Capture the cell that displays the provided text and extract its [X, Y] central coordinate. 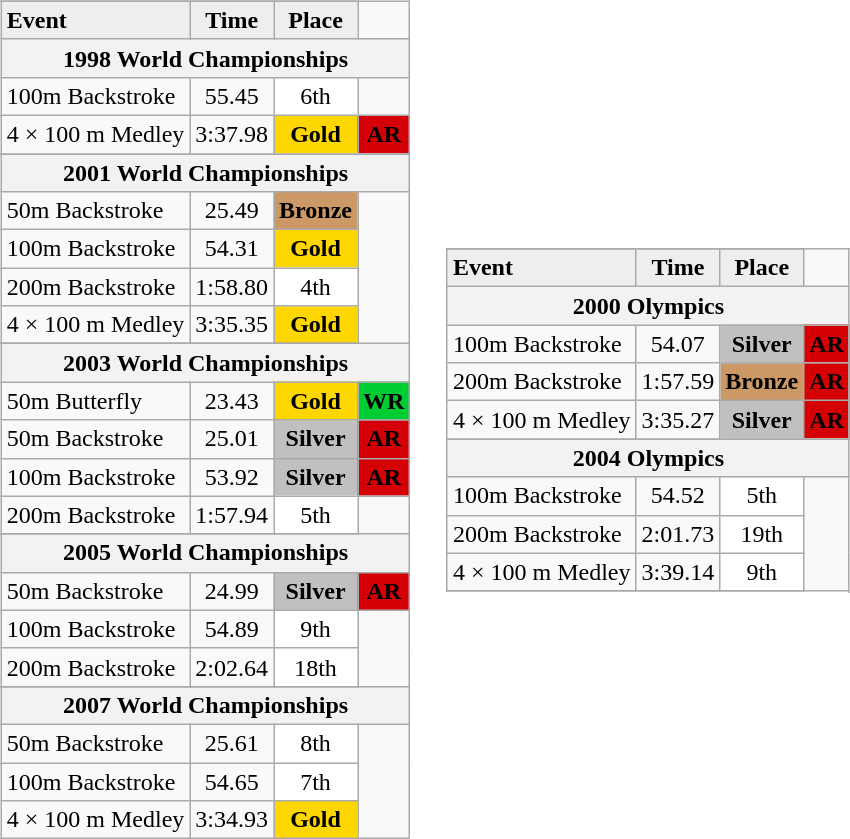
3:35.27 [678, 420]
24.99 [232, 591]
25.01 [232, 439]
25.49 [232, 211]
6th [316, 96]
2004 Olympics [648, 458]
2003 World Championships [206, 363]
1998 World Championships [206, 58]
3:39.14 [678, 572]
2007 World Championships [206, 705]
7th [316, 781]
8th [316, 743]
50m Butterfly [96, 401]
23.43 [232, 401]
2005 World Championships [206, 553]
55.45 [232, 96]
WR [384, 401]
18th [316, 667]
54.52 [678, 496]
3:34.93 [232, 820]
54.07 [678, 344]
53.92 [232, 477]
54.65 [232, 781]
1:57.94 [232, 515]
2001 World Championships [206, 173]
3:37.98 [232, 134]
2:01.73 [678, 534]
25.61 [232, 743]
1:58.80 [232, 287]
54.89 [232, 629]
2000 Olympics [648, 306]
54.31 [232, 249]
4th [316, 287]
3:35.35 [232, 325]
1:57.59 [678, 382]
2:02.64 [232, 667]
19th [762, 534]
